Return (X, Y) of the center of cell containing provided text 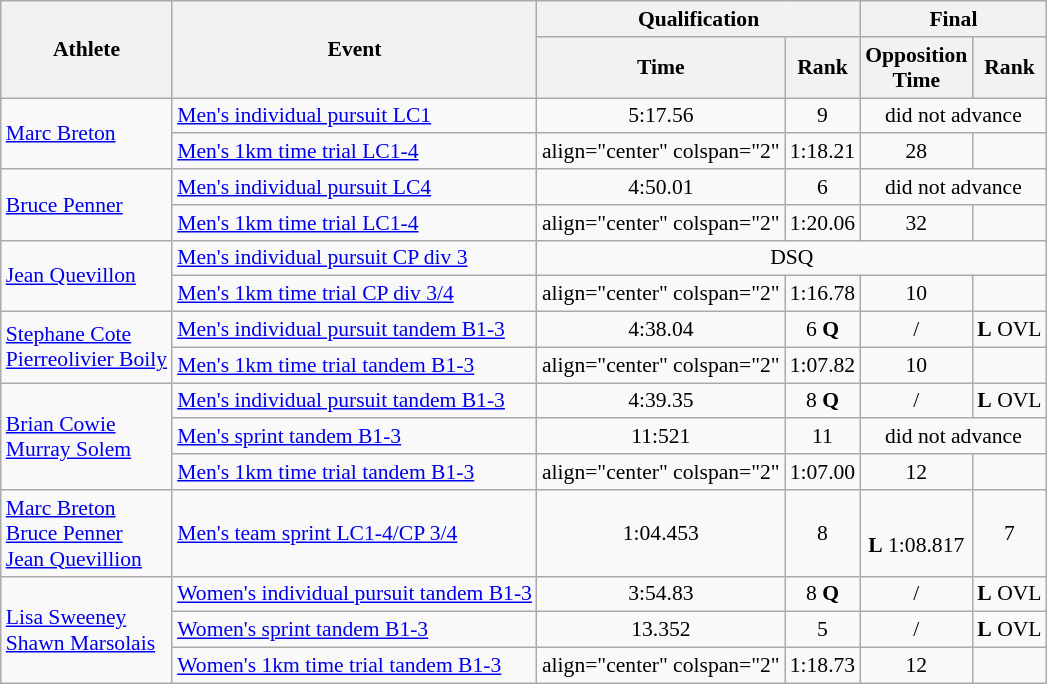
Men's individual pursuit CP div 3 (354, 258)
Women's individual pursuit tandem B1-3 (354, 594)
Athlete (86, 50)
3:54.83 (661, 594)
Time (661, 68)
Men's individual pursuit LC1 (354, 116)
32 (916, 223)
5 (822, 630)
L 1:08.817 (916, 534)
4:38.04 (661, 330)
1:20.06 (822, 223)
Lisa Sweeney Shawn Marsolais (86, 630)
1:18.73 (822, 666)
13.352 (661, 630)
OppositionTime (916, 68)
1:04.453 (661, 534)
Men's individual pursuit LC4 (354, 187)
Jean Quevillon (86, 276)
4:50.01 (661, 187)
4:39.35 (661, 401)
Women's 1km time trial tandem B1-3 (354, 666)
11 (822, 437)
1:07.82 (822, 365)
28 (916, 152)
Bruce Penner (86, 204)
6 (822, 187)
Men's team sprint LC1-4/CP 3/4 (354, 534)
Men's 1km time trial CP div 3/4 (354, 294)
8 (822, 534)
Men's sprint tandem B1-3 (354, 437)
6 Q (822, 330)
11:521 (661, 437)
Final (953, 19)
1:07.00 (822, 472)
9 (822, 116)
5:17.56 (661, 116)
Stephane Cote Pierreolivier Boily (86, 348)
Women's sprint tandem B1-3 (354, 630)
Event (354, 50)
Brian Cowie Murray Solem (86, 436)
1:18.21 (822, 152)
DSQ (792, 258)
1:16.78 (822, 294)
7 (1009, 534)
Marc Breton (86, 134)
Marc Breton Bruce Penner Jean Quevillion (86, 534)
Qualification (698, 19)
